Output the [X, Y] coordinate of the center of the cell containing the given text.  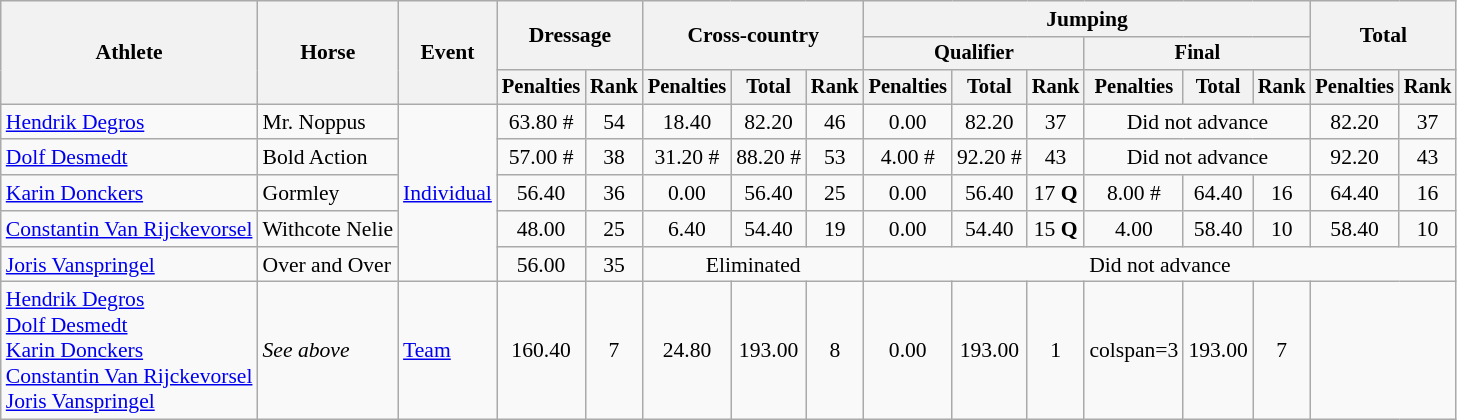
160.40 [541, 351]
Athlete [130, 52]
Constantin Van Rijckevorsel [130, 229]
46 [835, 122]
8 [835, 351]
57.00 # [541, 158]
colspan=3 [1134, 351]
Jumping [1088, 19]
Gormley [328, 193]
Withcote Nelie [328, 229]
31.20 # [687, 158]
Hendrik Degros [130, 122]
38 [614, 158]
56.00 [541, 265]
19 [835, 229]
4.00 [1134, 229]
15 Q [1056, 229]
Hendrik DegrosDolf DesmedtKarin DonckersConstantin Van RijckevorselJoris Vanspringel [130, 351]
Eliminated [754, 265]
36 [614, 193]
Over and Over [328, 265]
92.20 # [990, 158]
Event [448, 52]
17 Q [1056, 193]
18.40 [687, 122]
Dolf Desmedt [130, 158]
88.20 # [768, 158]
Karin Donckers [130, 193]
8.00 # [1134, 193]
92.20 [1354, 158]
Qualifier [974, 54]
63.80 # [541, 122]
Bold Action [328, 158]
Horse [328, 52]
24.80 [687, 351]
See above [328, 351]
Dressage [570, 36]
Final [1197, 54]
Joris Vanspringel [130, 265]
Team [448, 351]
4.00 # [908, 158]
6.40 [687, 229]
48.00 [541, 229]
Individual [448, 193]
53 [835, 158]
1 [1056, 351]
Mr. Noppus [328, 122]
Cross-country [754, 36]
54 [614, 122]
35 [614, 265]
